Identify which cell holds the provided text, then report its [X, Y] central coordinate. 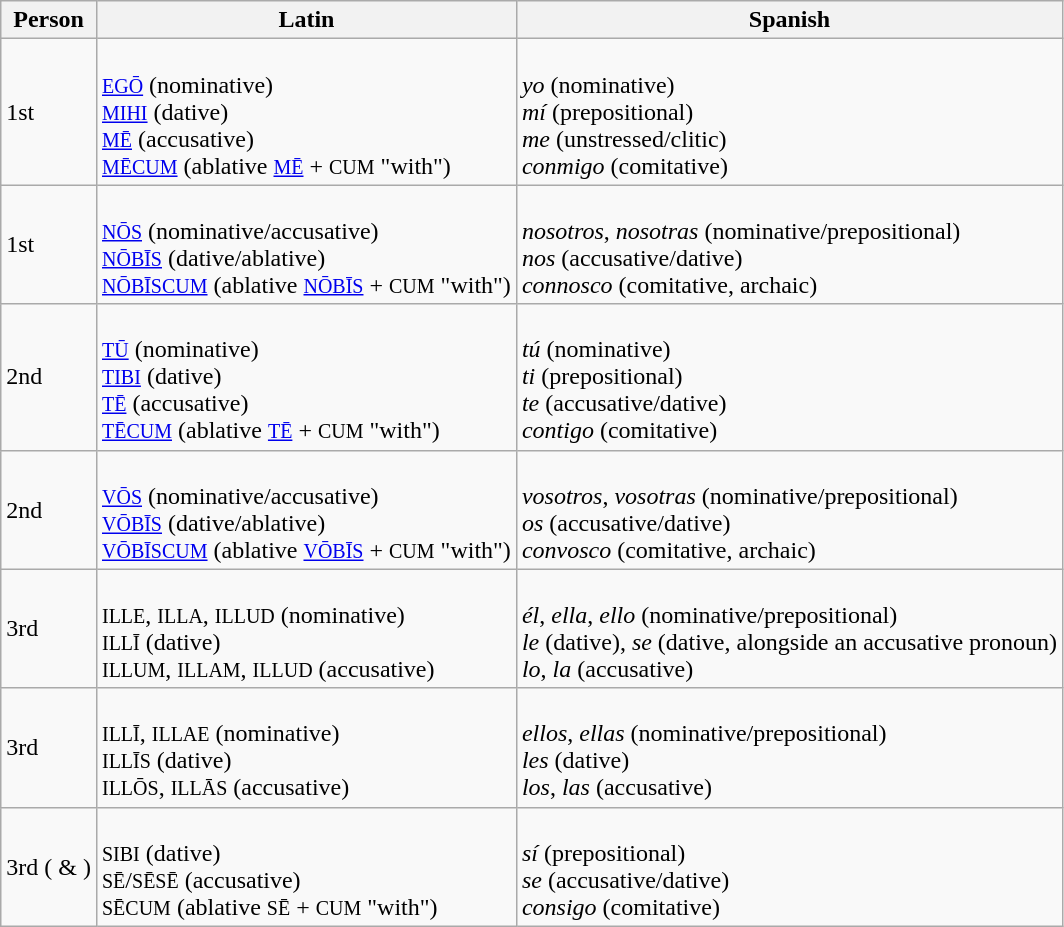
3rd ( & ) [49, 866]
NŌS (nominative/accusative) NŌBĪS (dative/ablative) NŌBĪSCUM (ablative NŌBĪS + CUM "with") [306, 244]
Person [49, 20]
EGŌ (nominative) MIHI (dative) MĒ (accusative) MĒCUM (ablative MĒ + CUM "with") [306, 112]
él, ella, ello (nominative/prepositional) le (dative), se (dative, alongside an accusative pronoun) lo, la (accusative) [789, 628]
Spanish [789, 20]
Latin [306, 20]
nosotros, nosotras (nominative/prepositional) nos (accusative/dative) connosco (comitative, archaic) [789, 244]
TŪ (nominative) TIBI (dative) TĒ (accusative) TĒCUM (ablative TĒ + CUM "with") [306, 377]
vosotros, vosotras (nominative/prepositional) os (accusative/dative) convosco (comitative, archaic) [789, 510]
ILLE, ILLA, ILLUD (nominative) ILLĪ (dative) ILLUM, ILLAM, ILLUD (accusative) [306, 628]
tú (nominative) ti (prepositional) te (accusative/dative) contigo (comitative) [789, 377]
sí (prepositional) se (accusative/dative) consigo (comitative) [789, 866]
ellos, ellas (nominative/prepositional) les (dative) los, las (accusative) [789, 748]
ILLĪ, ILLAE (nominative) ILLĪS (dative) ILLŌS, ILLĀS (accusative) [306, 748]
SIBI (dative) SĒ/SĒSĒ (accusative) SĒCUM (ablative SĒ + CUM "with") [306, 866]
yo (nominative) mí (prepositional) me (unstressed/clitic) conmigo (comitative) [789, 112]
VŌS (nominative/accusative) VŌBĪS (dative/ablative) VŌBĪSCUM (ablative VŌBĪS + CUM "with") [306, 510]
